Extract the [x, y] coordinate from the center of the cell holding the provided text.  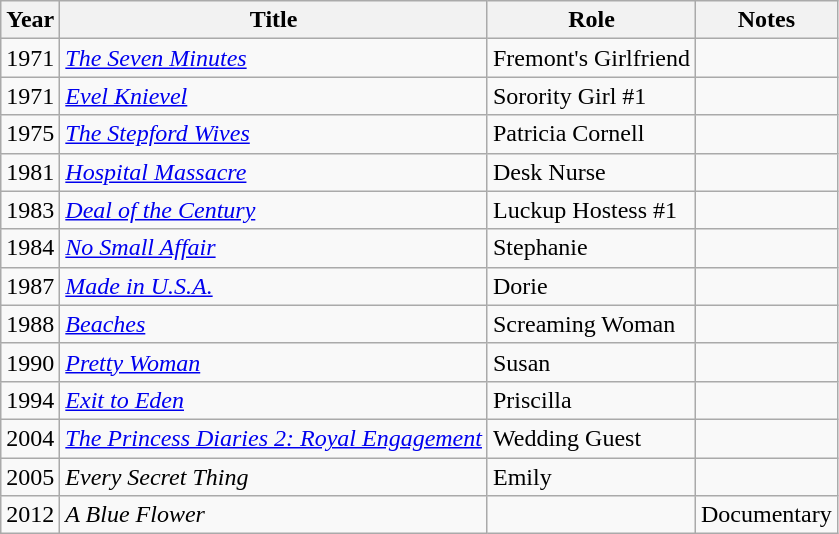
Pretty Woman [274, 362]
Exit to Eden [274, 400]
Beaches [274, 324]
Made in U.S.A. [274, 286]
Every Secret Thing [274, 477]
Priscilla [591, 400]
1983 [30, 210]
1987 [30, 286]
Hospital Massacre [274, 172]
Susan [591, 362]
Role [591, 20]
1988 [30, 324]
The Princess Diaries 2: Royal Engagement [274, 438]
Desk Nurse [591, 172]
Evel Knievel [274, 96]
Fremont's Girlfriend [591, 58]
Sorority Girl #1 [591, 96]
Emily [591, 477]
Screaming Woman [591, 324]
1990 [30, 362]
Patricia Cornell [591, 134]
2004 [30, 438]
Notes [767, 20]
Luckup Hostess #1 [591, 210]
Title [274, 20]
2012 [30, 515]
No Small Affair [274, 248]
Wedding Guest [591, 438]
1975 [30, 134]
1981 [30, 172]
Stephanie [591, 248]
2005 [30, 477]
1994 [30, 400]
The Stepford Wives [274, 134]
Documentary [767, 515]
A Blue Flower [274, 515]
Year [30, 20]
The Seven Minutes [274, 58]
Deal of the Century [274, 210]
1984 [30, 248]
Dorie [591, 286]
